From the cell containing the given text, extract its center point as [X, Y] coordinate. 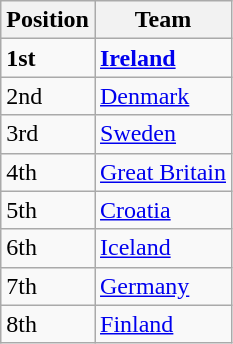
Denmark [162, 96]
5th [48, 210]
Sweden [162, 134]
Team [162, 20]
6th [48, 248]
3rd [48, 134]
Finland [162, 324]
Germany [162, 286]
1st [48, 58]
Ireland [162, 58]
4th [48, 172]
Great Britain [162, 172]
Iceland [162, 248]
Position [48, 20]
2nd [48, 96]
8th [48, 324]
7th [48, 286]
Croatia [162, 210]
